Capture the cell that displays the provided text and extract its [x, y] central coordinate. 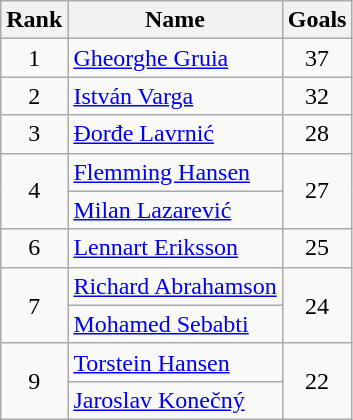
Đorđe Lavrnić [175, 134]
Name [175, 20]
Lennart Eriksson [175, 248]
9 [34, 381]
Milan Lazarević [175, 210]
28 [317, 134]
27 [317, 191]
Jaroslav Konečný [175, 400]
Rank [34, 20]
2 [34, 96]
István Varga [175, 96]
1 [34, 58]
24 [317, 305]
Gheorghe Gruia [175, 58]
4 [34, 191]
Flemming Hansen [175, 172]
7 [34, 305]
Goals [317, 20]
3 [34, 134]
Richard Abrahamson [175, 286]
22 [317, 381]
Torstein Hansen [175, 362]
6 [34, 248]
25 [317, 248]
37 [317, 58]
32 [317, 96]
Mohamed Sebabti [175, 324]
